Provide the [X, Y] coordinate of the cell's center where the given text is located.  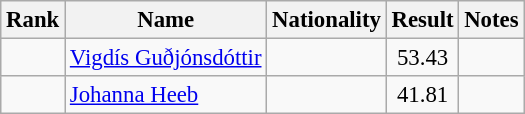
Johanna Heeb [166, 95]
Nationality [326, 20]
Name [166, 20]
Rank [33, 20]
Vigdís Guðjónsdóttir [166, 58]
Notes [492, 20]
41.81 [422, 95]
Result [422, 20]
53.43 [422, 58]
